Extract the [X, Y] coordinate from the center of the cell holding the provided text.  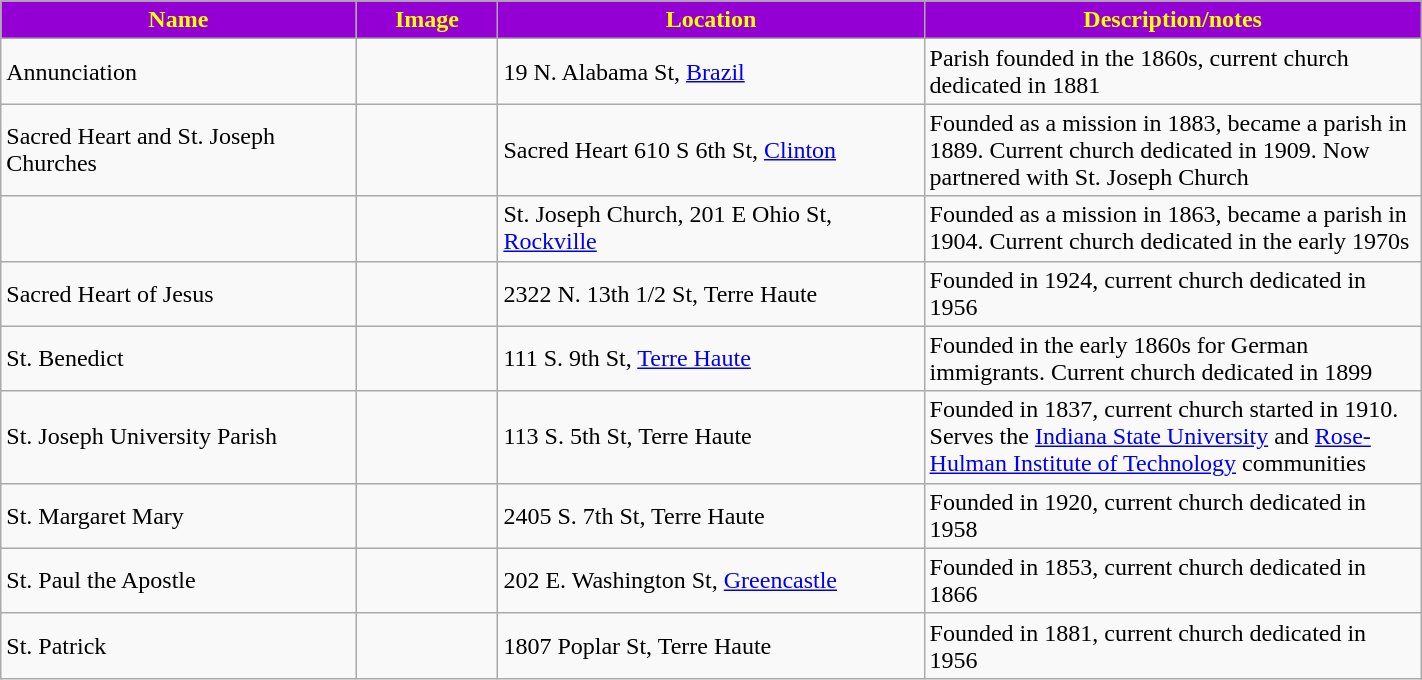
19 N. Alabama St, Brazil [711, 72]
1807 Poplar St, Terre Haute [711, 646]
Sacred Heart of Jesus [178, 294]
Founded in the early 1860s for German immigrants. Current church dedicated in 1899 [1172, 358]
113 S. 5th St, Terre Haute [711, 437]
Founded as a mission in 1863, became a parish in 1904. Current church dedicated in the early 1970s [1172, 228]
Founded in 1920, current church dedicated in 1958 [1172, 516]
St. Joseph Church, 201 E Ohio St, Rockville [711, 228]
St. Benedict [178, 358]
202 E. Washington St, Greencastle [711, 580]
Founded in 1924, current church dedicated in 1956 [1172, 294]
111 S. 9th St, Terre Haute [711, 358]
2405 S. 7th St, Terre Haute [711, 516]
St. Joseph University Parish [178, 437]
Founded in 1853, current church dedicated in 1866 [1172, 580]
Parish founded in the 1860s, current church dedicated in 1881 [1172, 72]
Description/notes [1172, 20]
Founded in 1881, current church dedicated in 1956 [1172, 646]
St. Patrick [178, 646]
Founded in 1837, current church started in 1910. Serves the Indiana State University and Rose-Hulman Institute of Technology communities [1172, 437]
Sacred Heart 610 S 6th St, Clinton [711, 150]
Location [711, 20]
St. Margaret Mary [178, 516]
Founded as a mission in 1883, became a parish in 1889. Current church dedicated in 1909. Now partnered with St. Joseph Church [1172, 150]
Name [178, 20]
Image [427, 20]
Sacred Heart and St. Joseph Churches [178, 150]
Annunciation [178, 72]
St. Paul the Apostle [178, 580]
2322 N. 13th 1/2 St, Terre Haute [711, 294]
